Find where the given text appears and provide that cell's center as [X, Y] coordinate. 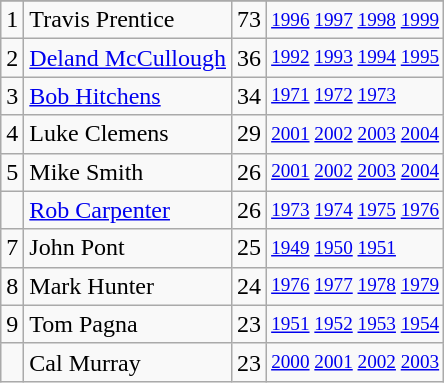
24 [250, 286]
25 [250, 248]
Bob Hitchens [128, 96]
3 [12, 96]
29 [250, 134]
7 [12, 248]
John Pont [128, 248]
Travis Prentice [128, 20]
73 [250, 20]
1971 1972 1973 [356, 96]
Cal Murray [128, 362]
1996 1997 1998 1999 [356, 20]
34 [250, 96]
36 [250, 58]
9 [12, 324]
Mark Hunter [128, 286]
Luke Clemens [128, 134]
2000 2001 2002 2003 [356, 362]
1951 1952 1953 1954 [356, 324]
1992 1993 1994 1995 [356, 58]
Tom Pagna [128, 324]
2 [12, 58]
1 [12, 20]
1973 1974 1975 1976 [356, 210]
Rob Carpenter [128, 210]
8 [12, 286]
1949 1950 1951 [356, 248]
1976 1977 1978 1979 [356, 286]
Deland McCullough [128, 58]
Mike Smith [128, 172]
5 [12, 172]
4 [12, 134]
